Determine the (x, y) coordinate at the center of the cell enclosing the given text.  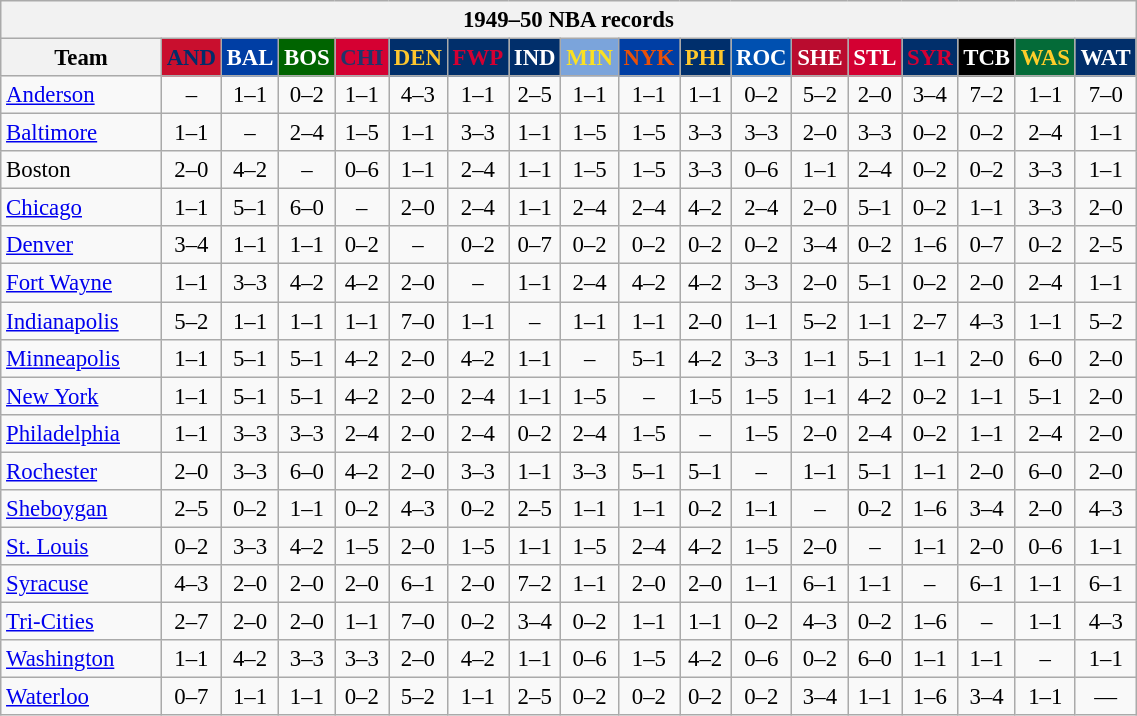
Rochester (82, 471)
PHI (706, 58)
BAL (250, 58)
Indianapolis (82, 321)
— (1106, 697)
Team (82, 58)
Washington (82, 659)
Minneapolis (82, 358)
Baltimore (82, 133)
Chicago (82, 208)
1949–50 NBA records (568, 20)
DEN (418, 58)
St. Louis (82, 546)
WAS (1045, 58)
MIN (590, 58)
Tri-Cities (82, 621)
AND (191, 58)
Philadelphia (82, 433)
SYR (930, 58)
Syracuse (82, 584)
STL (875, 58)
Anderson (82, 95)
TCB (986, 58)
Sheboygan (82, 509)
Fort Wayne (82, 283)
Boston (82, 170)
ROC (762, 58)
FWP (478, 58)
SHE (820, 58)
Waterloo (82, 697)
IND (534, 58)
New York (82, 396)
NYK (648, 58)
BOS (307, 58)
Denver (82, 245)
CHI (362, 58)
WAT (1106, 58)
